From the cell containing the given text, extract its center point as (X, Y) coordinate. 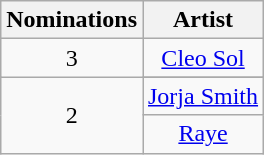
Jorja Smith (202, 96)
Artist (202, 20)
Cleo Sol (202, 58)
2 (72, 115)
Nominations (72, 20)
3 (72, 58)
Raye (202, 134)
